From the cell containing the given text, extract its center point as [x, y] coordinate. 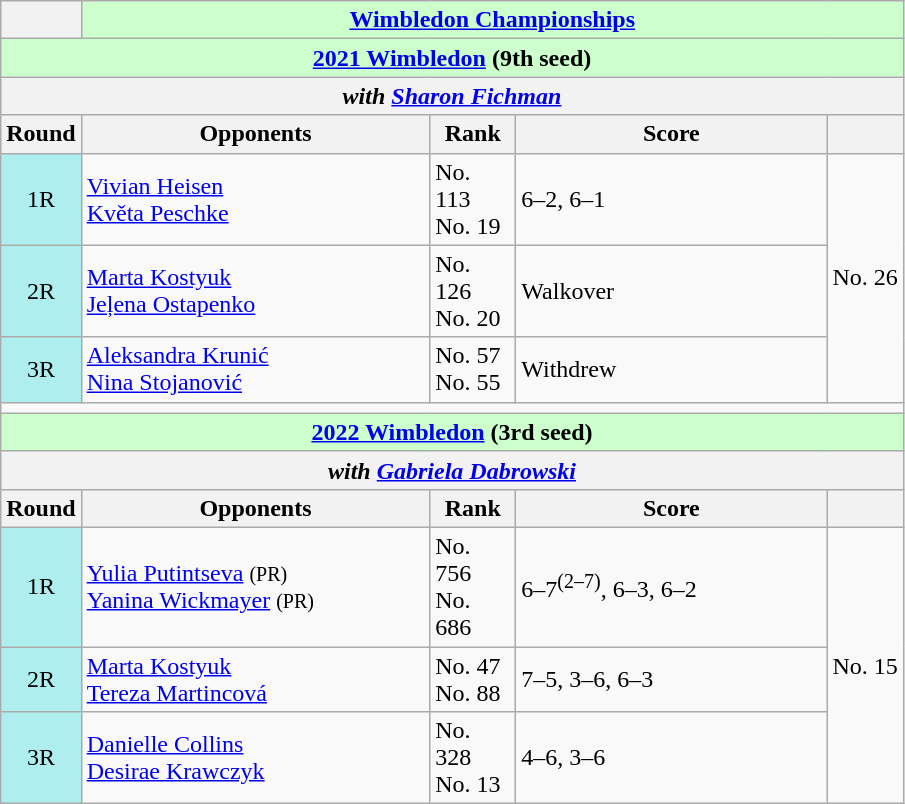
Marta Kostyuk Tereza Martincová [256, 678]
Vivian Heisen Květa Peschke [256, 199]
7–5, 3–6, 6–3 [672, 678]
No. 113No. 19 [473, 199]
Danielle Collins Desirae Krawczyk [256, 758]
No. 47No. 88 [473, 678]
2021 Wimbledon (9th seed) [452, 58]
Walkover [672, 291]
4–6, 3–6 [672, 758]
2022 Wimbledon (3rd seed) [452, 432]
Aleksandra Krunić Nina Stojanović [256, 370]
No. 756No. 686 [473, 586]
No. 15 [865, 665]
6–2, 6–1 [672, 199]
6–7(2–7), 6–3, 6–2 [672, 586]
No. 126No. 20 [473, 291]
No. 57No. 55 [473, 370]
with Sharon Fichman [452, 96]
with Gabriela Dabrowski [452, 470]
Withdrew [672, 370]
Marta Kostyuk Jeļena Ostapenko [256, 291]
Wimbledon Championships [492, 20]
No. 26 [865, 278]
No. 328No. 13 [473, 758]
Yulia Putintseva (PR) Yanina Wickmayer (PR) [256, 586]
